Extract the [x, y] coordinate from the center of the cell holding the provided text.  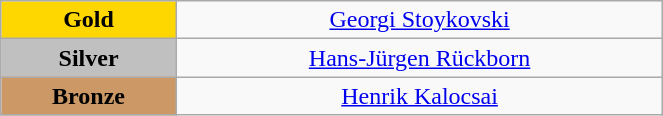
Silver [89, 58]
Georgi Stoykovski [419, 20]
Gold [89, 20]
Henrik Kalocsai [419, 96]
Bronze [89, 96]
Hans-Jürgen Rückborn [419, 58]
